Capture the cell that displays the provided text and extract its [X, Y] central coordinate. 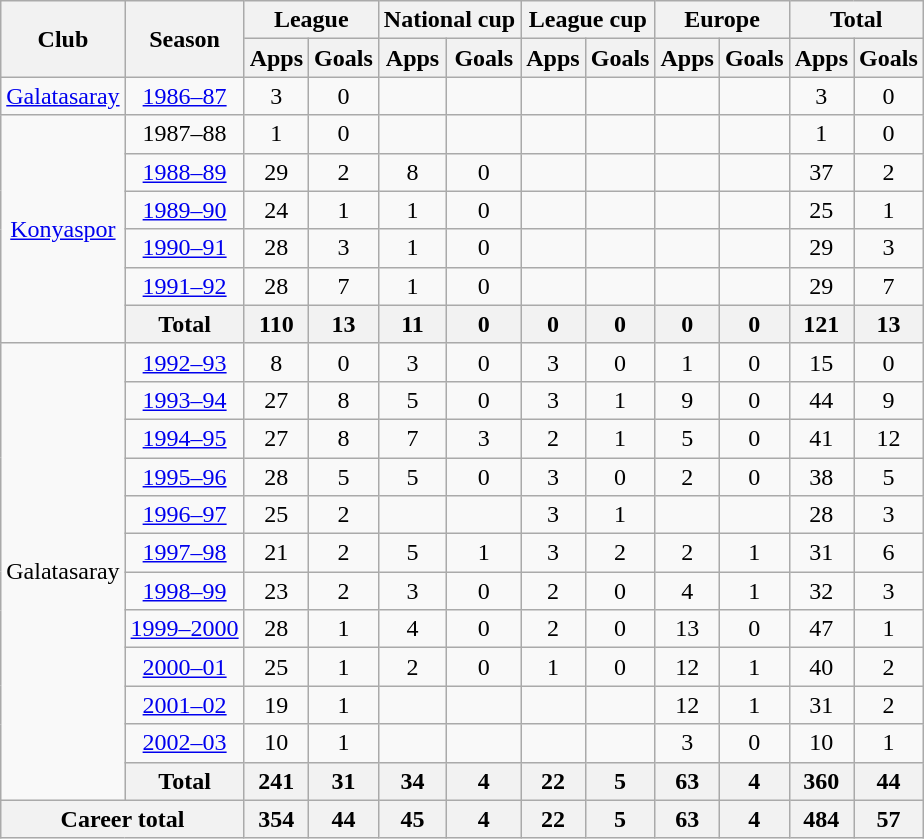
1993–94 [184, 400]
1997–98 [184, 553]
241 [276, 781]
11 [412, 324]
Career total [122, 819]
34 [412, 781]
360 [821, 781]
1986–87 [184, 96]
6 [889, 553]
2001–02 [184, 705]
121 [821, 324]
1991–92 [184, 286]
1988–89 [184, 172]
1999–2000 [184, 629]
1987–88 [184, 134]
41 [821, 438]
1998–99 [184, 591]
1995–96 [184, 477]
1990–91 [184, 248]
45 [412, 819]
110 [276, 324]
24 [276, 210]
2002–03 [184, 743]
484 [821, 819]
1996–97 [184, 515]
Europe [722, 20]
32 [821, 591]
354 [276, 819]
League [311, 20]
38 [821, 477]
47 [821, 629]
2000–01 [184, 667]
15 [821, 362]
1992–93 [184, 362]
57 [889, 819]
1994–95 [184, 438]
National cup [449, 20]
Club [63, 39]
37 [821, 172]
40 [821, 667]
21 [276, 553]
Konyaspor [63, 229]
Season [184, 39]
League cup [588, 20]
1989–90 [184, 210]
23 [276, 591]
19 [276, 705]
